Detect which cell encompasses the target text, then output its [X, Y] center coordinate. 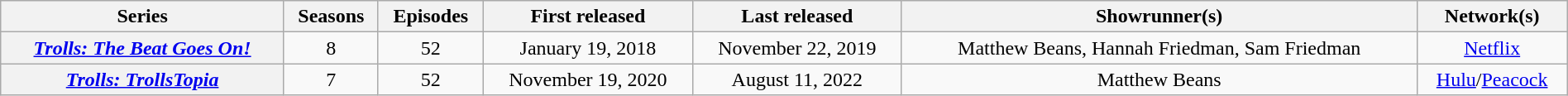
Last released [797, 17]
Episodes [430, 17]
8 [331, 48]
First released [587, 17]
November 19, 2020 [587, 79]
Series [142, 17]
August 11, 2022 [797, 79]
January 19, 2018 [587, 48]
Matthew Beans, Hannah Friedman, Sam Friedman [1159, 48]
Showrunner(s) [1159, 17]
Network(s) [1492, 17]
November 22, 2019 [797, 48]
7 [331, 79]
Trolls: TrollsTopia [142, 79]
Hulu/Peacock [1492, 79]
Matthew Beans [1159, 79]
Trolls: The Beat Goes On! [142, 48]
Netflix [1492, 48]
Seasons [331, 17]
